Search for the cell housing the specified text and yield its (x, y) center coordinate. 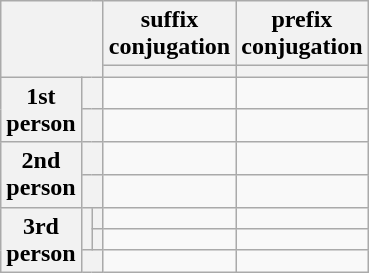
3rdperson (41, 240)
1stperson (41, 110)
2ndperson (41, 174)
suffixconjugation (169, 34)
prefixconjugation (302, 34)
